Scan for the cell matching the given text and deliver its [X, Y] coordinate at center. 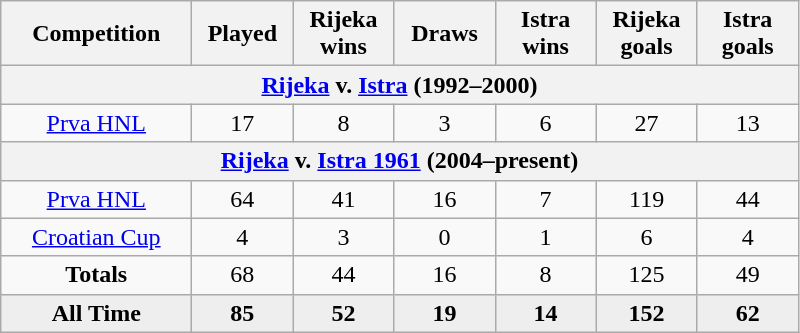
14 [546, 313]
85 [242, 313]
0 [444, 237]
64 [242, 199]
1 [546, 237]
52 [344, 313]
13 [748, 123]
17 [242, 123]
Rijeka goals [646, 34]
Competition [96, 34]
Rijeka wins [344, 34]
Rijeka v. Istra (1992–2000) [400, 85]
All Time [96, 313]
119 [646, 199]
62 [748, 313]
152 [646, 313]
Rijeka v. Istra 1961 (2004–present) [400, 161]
27 [646, 123]
Istra goals [748, 34]
Played [242, 34]
19 [444, 313]
Istra wins [546, 34]
125 [646, 275]
Totals [96, 275]
Draws [444, 34]
Croatian Cup [96, 237]
49 [748, 275]
41 [344, 199]
68 [242, 275]
7 [546, 199]
